Detect which cell encompasses the target text, then output its [x, y] center coordinate. 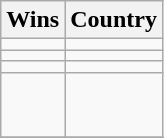
Country [114, 20]
Wins [33, 20]
